Provide the [X, Y] coordinate of the cell's center where the given text is located.  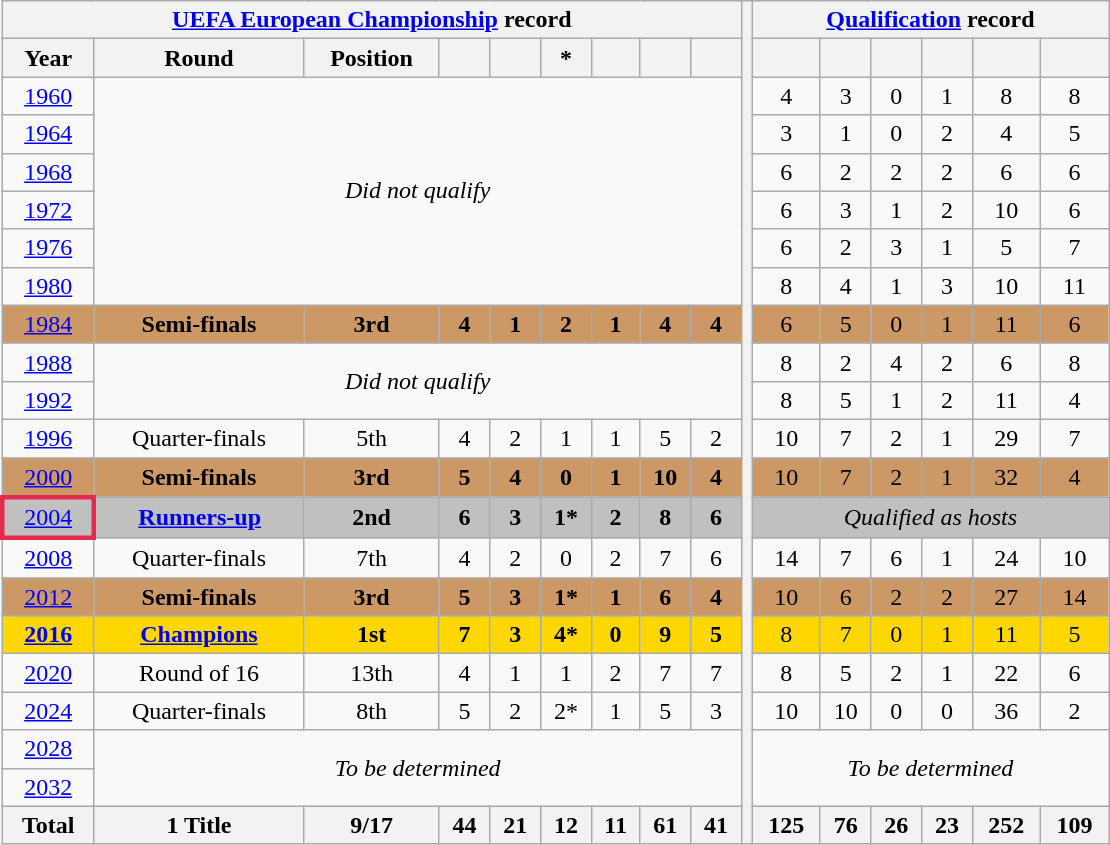
1960 [48, 96]
Champions [199, 635]
44 [464, 825]
2008 [48, 558]
8th [372, 711]
23 [948, 825]
27 [1006, 597]
UEFA European Championship record [372, 20]
5th [372, 438]
Year [48, 58]
21 [516, 825]
Round of 16 [199, 673]
Position [372, 58]
1976 [48, 248]
Runners-up [199, 518]
1988 [48, 362]
125 [786, 825]
76 [846, 825]
36 [1006, 711]
22 [1006, 673]
61 [666, 825]
252 [1006, 825]
2024 [48, 711]
24 [1006, 558]
32 [1006, 478]
* [566, 58]
7th [372, 558]
29 [1006, 438]
Round [199, 58]
2000 [48, 478]
1972 [48, 210]
1996 [48, 438]
2004 [48, 518]
2nd [372, 518]
Qualified as hosts [930, 518]
41 [716, 825]
26 [896, 825]
1 Title [199, 825]
2032 [48, 787]
Total [48, 825]
12 [566, 825]
1968 [48, 172]
2012 [48, 597]
2020 [48, 673]
2016 [48, 635]
Qualification record [930, 20]
1st [372, 635]
109 [1074, 825]
2* [566, 711]
9/17 [372, 825]
1992 [48, 400]
9 [666, 635]
4* [566, 635]
1980 [48, 286]
2028 [48, 749]
1984 [48, 324]
13th [372, 673]
1964 [48, 134]
